Scan for the cell matching the given text and deliver its (x, y) coordinate at center. 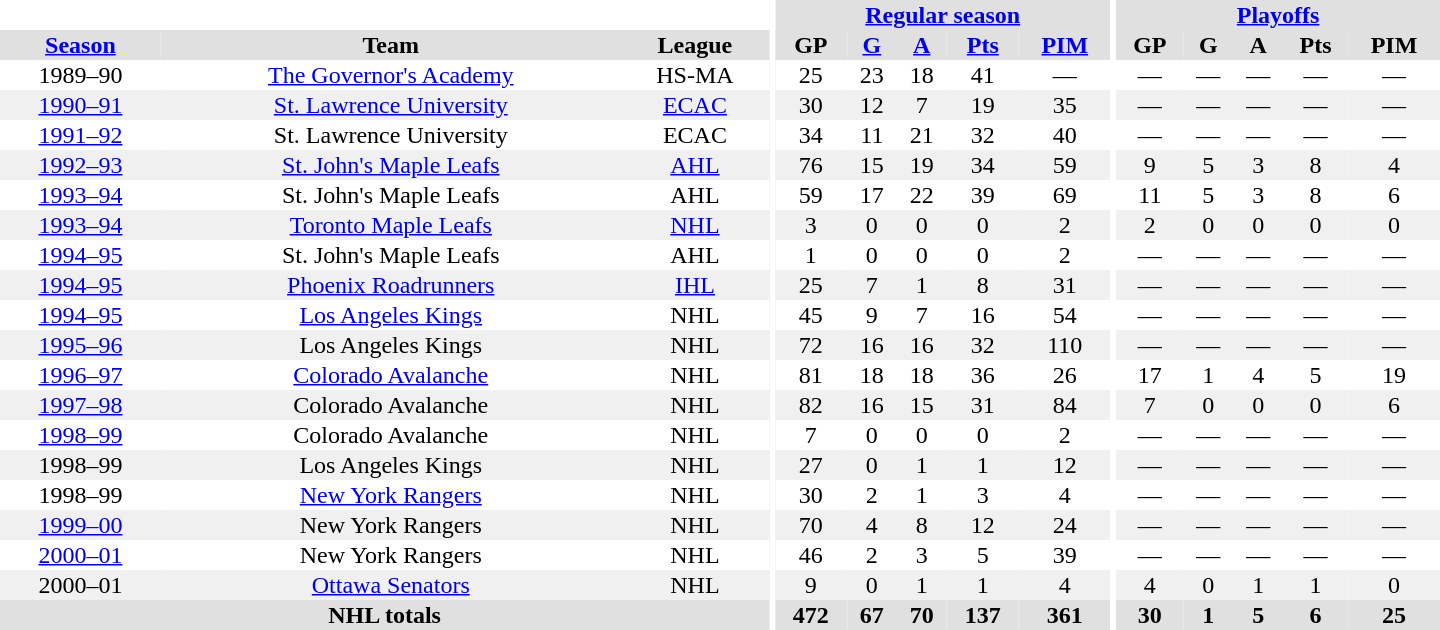
35 (1065, 105)
1999–00 (80, 525)
46 (811, 555)
1992–93 (80, 165)
Phoenix Roadrunners (391, 285)
NHL totals (384, 615)
54 (1065, 315)
26 (1065, 375)
27 (811, 465)
36 (983, 375)
45 (811, 315)
472 (811, 615)
76 (811, 165)
82 (811, 405)
Ottawa Senators (391, 585)
1991–92 (80, 135)
110 (1065, 345)
22 (922, 195)
HS-MA (696, 75)
League (696, 45)
1995–96 (80, 345)
69 (1065, 195)
1990–91 (80, 105)
Season (80, 45)
72 (811, 345)
The Governor's Academy (391, 75)
Playoffs (1278, 15)
361 (1065, 615)
1997–98 (80, 405)
81 (811, 375)
IHL (696, 285)
1996–97 (80, 375)
23 (872, 75)
67 (872, 615)
24 (1065, 525)
Regular season (943, 15)
84 (1065, 405)
137 (983, 615)
40 (1065, 135)
21 (922, 135)
Team (391, 45)
Toronto Maple Leafs (391, 225)
1989–90 (80, 75)
41 (983, 75)
